Determine the [x, y] coordinate at the center of the cell enclosing the given text.  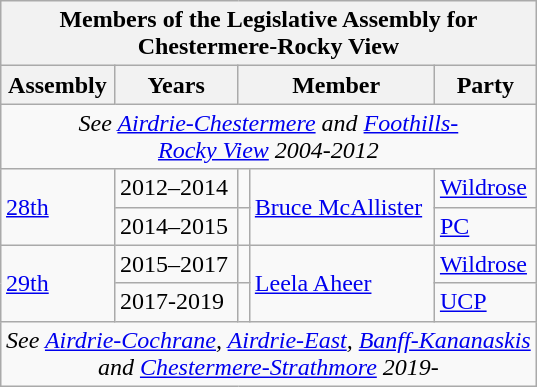
See Airdrie-Chestermere and Foothills-Rocky View 2004-2012 [269, 136]
28th [58, 207]
Years [176, 85]
UCP [485, 302]
2017-2019 [176, 302]
29th [58, 283]
Member [336, 85]
Party [485, 85]
Bruce McAllister [342, 207]
2015–2017 [176, 264]
See Airdrie-Cochrane, Airdrie-East, Banff-Kananaskis and Chestermere-Strathmore 2019- [269, 354]
Leela Aheer [342, 283]
PC [485, 226]
2012–2014 [176, 188]
Members of the Legislative Assembly forChestermere-Rocky View [269, 34]
Assembly [58, 85]
2014–2015 [176, 226]
